For the text-containing cell, return its midpoint in [X, Y] coordinate format. 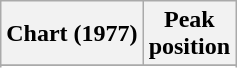
Chart (1977) [72, 34]
Peakposition [189, 34]
